Locate the cell with the specified text and output its (x, y) center coordinate. 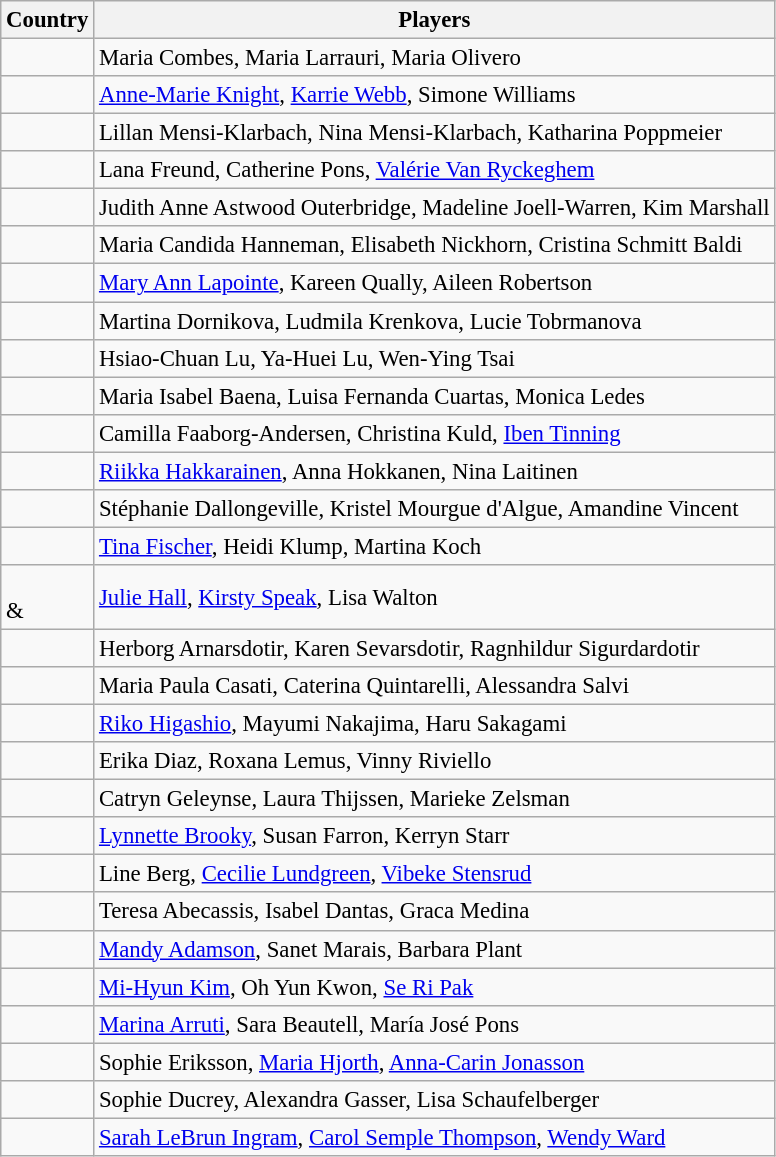
Riikka Hakkarainen, Anna Hokkanen, Nina Laitinen (434, 471)
Stéphanie Dallongeville, Kristel Mourgue d'Algue, Amandine Vincent (434, 509)
Sophie Ducrey, Alexandra Gasser, Lisa Schaufelberger (434, 1100)
Herborg Arnarsdotir, Karen Sevarsdotir, Ragnhildur Sigurdardotir (434, 648)
Camilla Faaborg-Andersen, Christina Kuld, Iben Tinning (434, 433)
Country (48, 20)
Marina Arruti, Sara Beautell, María José Pons (434, 1024)
Maria Paula Casati, Caterina Quintarelli, Alessandra Salvi (434, 686)
Maria Combes, Maria Larrauri, Maria Olivero (434, 58)
Catryn Geleynse, Laura Thijssen, Marieke Zelsman (434, 799)
Players (434, 20)
Riko Higashio, Mayumi Nakajima, Haru Sakagami (434, 724)
Mandy Adamson, Sanet Marais, Barbara Plant (434, 949)
Maria Candida Hanneman, Elisabeth Nickhorn, Cristina Schmitt Baldi (434, 245)
Judith Anne Astwood Outerbridge, Madeline Joell-Warren, Kim Marshall (434, 208)
Lana Freund, Catherine Pons, Valérie Van Ryckeghem (434, 170)
Hsiao-Chuan Lu, Ya-Huei Lu, Wen-Ying Tsai (434, 358)
Lynnette Brooky, Susan Farron, Kerryn Starr (434, 836)
Anne-Marie Knight, Karrie Webb, Simone Williams (434, 95)
Line Berg, Cecilie Lundgreen, Vibeke Stensrud (434, 874)
Erika Diaz, Roxana Lemus, Vinny Riviello (434, 761)
Tina Fischer, Heidi Klump, Martina Koch (434, 546)
Mary Ann Lapointe, Kareen Qually, Aileen Robertson (434, 283)
& (48, 598)
Sarah LeBrun Ingram, Carol Semple Thompson, Wendy Ward (434, 1137)
Martina Dornikova, Ludmila Krenkova, Lucie Tobrmanova (434, 321)
Lillan Mensi-Klarbach, Nina Mensi-Klarbach, Katharina Poppmeier (434, 133)
Teresa Abecassis, Isabel Dantas, Graca Medina (434, 912)
Julie Hall, Kirsty Speak, Lisa Walton (434, 598)
Maria Isabel Baena, Luisa Fernanda Cuartas, Monica Ledes (434, 396)
Sophie Eriksson, Maria Hjorth, Anna-Carin Jonasson (434, 1062)
Mi-Hyun Kim, Oh Yun Kwon, Se Ri Pak (434, 987)
